Provide the [X, Y] coordinate of the cell's center where the given text is located.  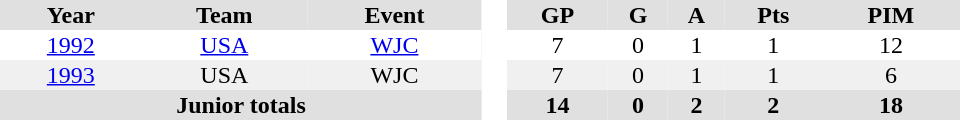
Event [394, 15]
G [638, 15]
12 [891, 45]
18 [891, 105]
1993 [71, 75]
PIM [891, 15]
Team [224, 15]
Year [71, 15]
1992 [71, 45]
14 [558, 105]
Pts [774, 15]
Junior totals [241, 105]
GP [558, 15]
A [696, 15]
6 [891, 75]
